Detect which cell encompasses the target text, then output its [X, Y] center coordinate. 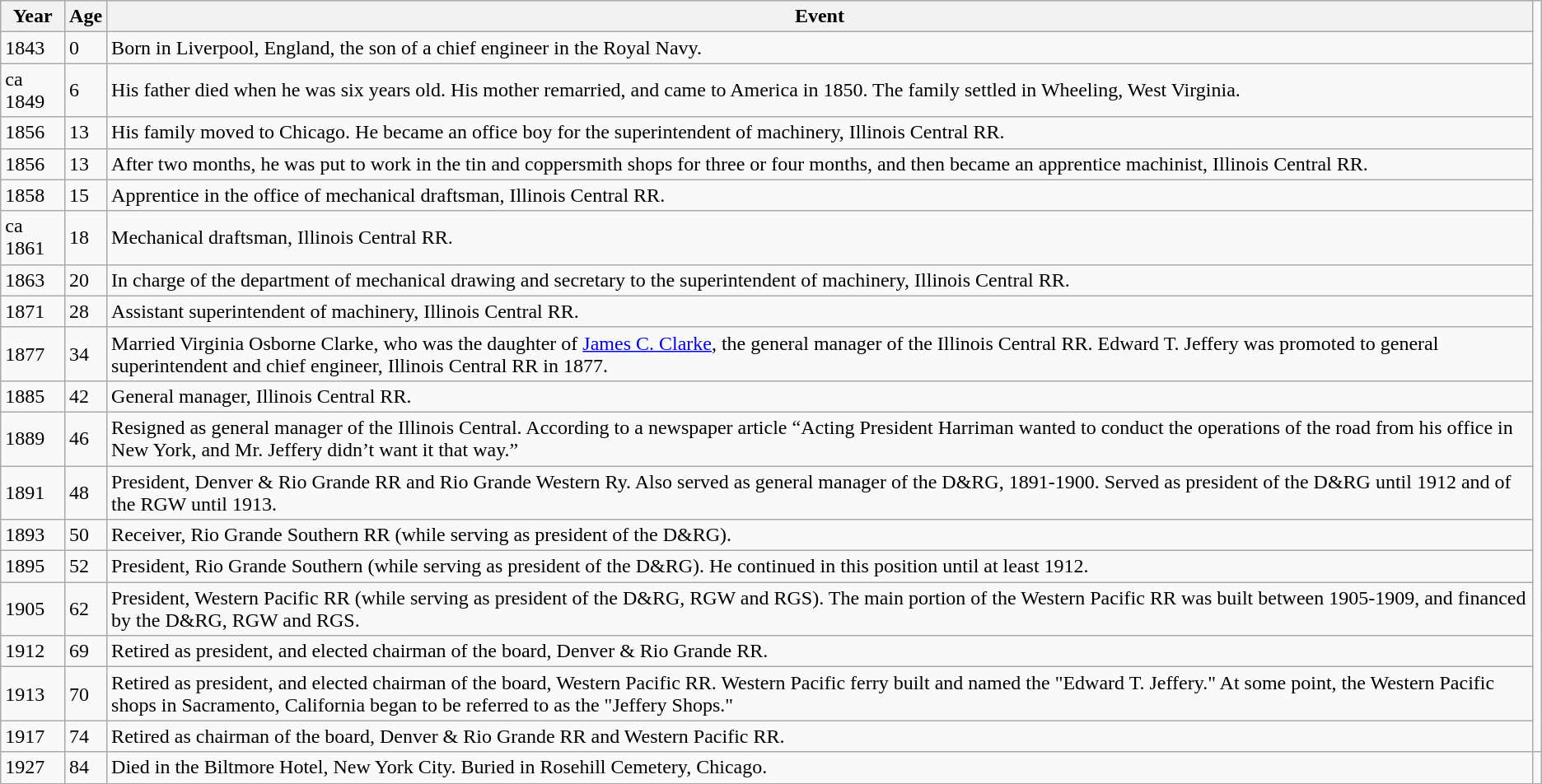
ca 1861 [33, 237]
74 [86, 736]
1891 [33, 492]
48 [86, 492]
1843 [33, 48]
46 [86, 438]
34 [86, 354]
42 [86, 396]
Born in Liverpool, England, the son of a chief engineer in the Royal Navy. [820, 48]
70 [86, 693]
1905 [33, 609]
1871 [33, 311]
Receiver, Rio Grande Southern RR (while serving as president of the D&RG). [820, 535]
1913 [33, 693]
1917 [33, 736]
Mechanical draftsman, Illinois Central RR. [820, 237]
His family moved to Chicago. He became an office boy for the superintendent of machinery, Illinois Central RR. [820, 133]
Assistant superintendent of machinery, Illinois Central RR. [820, 311]
1893 [33, 535]
1927 [33, 768]
Died in the Biltmore Hotel, New York City. Buried in Rosehill Cemetery, Chicago. [820, 768]
52 [86, 567]
6 [86, 91]
69 [86, 651]
Age [86, 16]
Retired as president, and elected chairman of the board, Denver & Rio Grande RR. [820, 651]
0 [86, 48]
50 [86, 535]
ca 1849 [33, 91]
20 [86, 280]
1863 [33, 280]
84 [86, 768]
1877 [33, 354]
28 [86, 311]
General manager, Illinois Central RR. [820, 396]
62 [86, 609]
15 [86, 195]
Event [820, 16]
Apprentice in the office of mechanical draftsman, Illinois Central RR. [820, 195]
1889 [33, 438]
1885 [33, 396]
President, Rio Grande Southern (while serving as president of the D&RG). He continued in this position until at least 1912. [820, 567]
1895 [33, 567]
His father died when he was six years old. His mother remarried, and came to America in 1850. The family settled in Wheeling, West Virginia. [820, 91]
In charge of the department of mechanical drawing and secretary to the superintendent of machinery, Illinois Central RR. [820, 280]
Retired as chairman of the board, Denver & Rio Grande RR and Western Pacific RR. [820, 736]
1858 [33, 195]
18 [86, 237]
Year [33, 16]
1912 [33, 651]
